For the text-containing cell, return its midpoint in (X, Y) coordinate format. 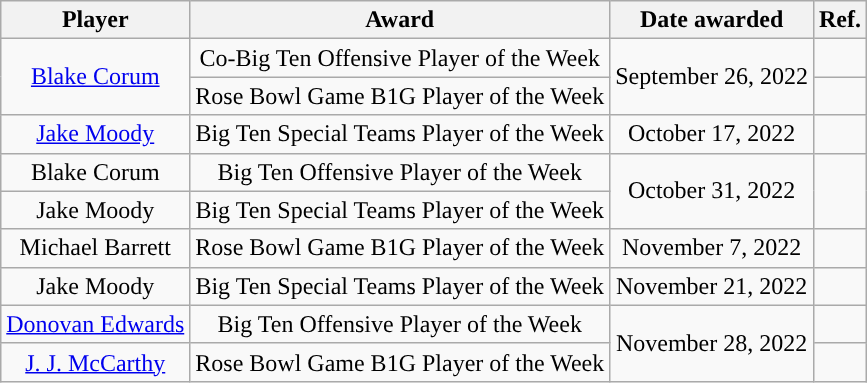
Ref. (840, 20)
Michael Barrett (96, 248)
Co-Big Ten Offensive Player of the Week (400, 58)
Award (400, 20)
September 26, 2022 (712, 77)
November 28, 2022 (712, 343)
November 7, 2022 (712, 248)
October 17, 2022 (712, 134)
Player (96, 20)
November 21, 2022 (712, 286)
Date awarded (712, 20)
Donovan Edwards (96, 324)
October 31, 2022 (712, 191)
J. J. McCarthy (96, 362)
